Scan for the cell matching the given text and deliver its (x, y) coordinate at center. 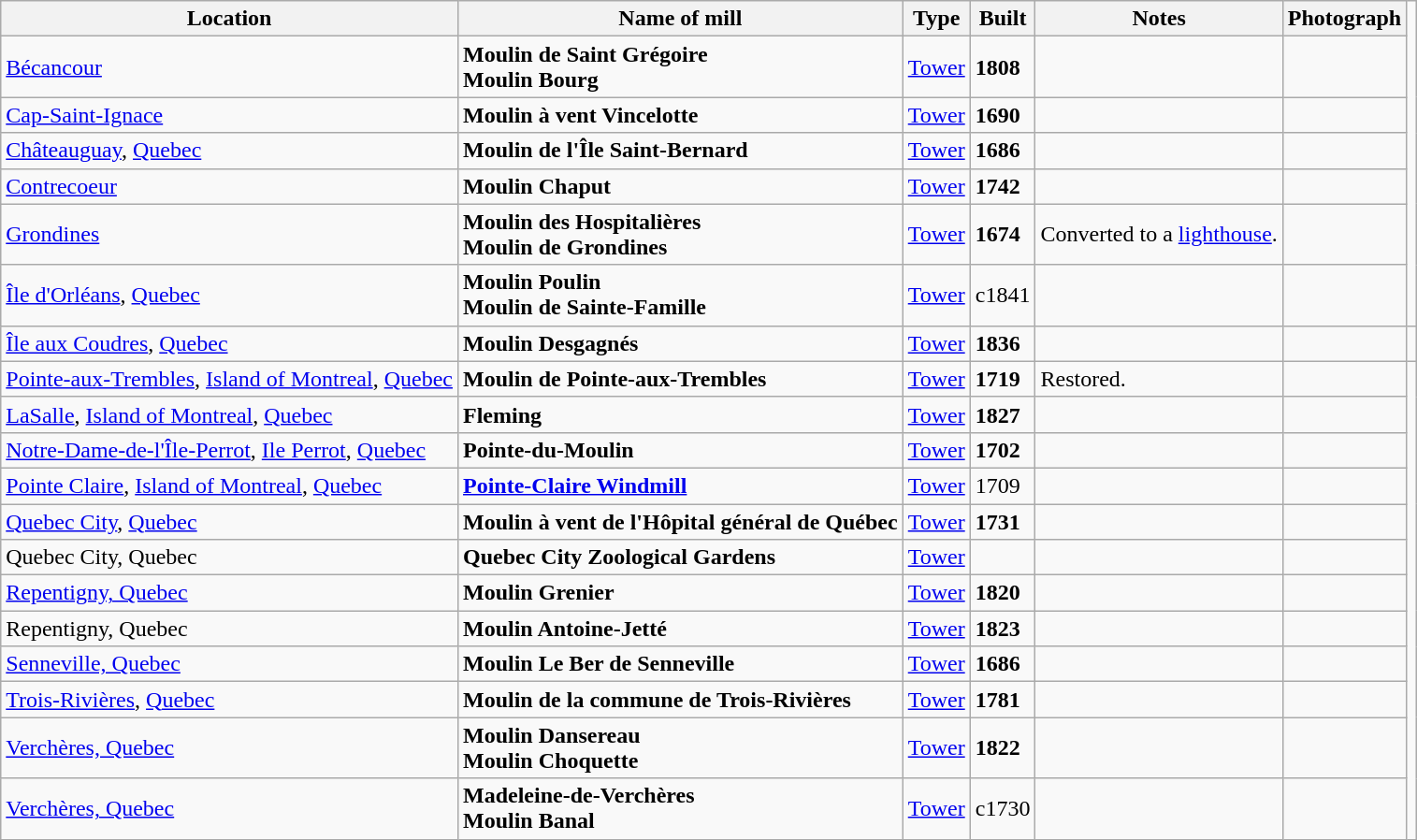
Pointe-aux-Trembles, Island of Montreal, Quebec (230, 379)
1709 (1003, 485)
Photograph (1344, 19)
Grondines (230, 234)
Madeleine-de-VerchèresMoulin Banal (680, 808)
Built (1003, 19)
Moulin à vent de l'Hôpital général de Québec (680, 521)
Name of mill (680, 19)
Quebec City Zoological Gardens (680, 558)
Cap-Saint-Ignace (230, 115)
Moulin Grenier (680, 593)
Senneville, Quebec (230, 664)
Île aux Coudres, Quebec (230, 343)
1731 (1003, 521)
Fleming (680, 414)
Moulin de Pointe-aux-Trembles (680, 379)
Moulin de l'Île Saint-Bernard (680, 151)
Moulin des HospitalièresMoulin de Grondines (680, 234)
1702 (1003, 450)
Moulin Chaput (680, 186)
Moulin Desgagnés (680, 343)
c1730 (1003, 808)
Île d'Orléans, Quebec (230, 296)
Trois-Rivières, Quebec (230, 700)
Moulin DansereauMoulin Choquette (680, 748)
1781 (1003, 700)
Location (230, 19)
Moulin à vent Vincelotte (680, 115)
1719 (1003, 379)
Restored. (1159, 379)
Converted to a lighthouse. (1159, 234)
Châteauguay, Quebec (230, 151)
1820 (1003, 593)
1823 (1003, 629)
Notes (1159, 19)
Pointe-Claire Windmill (680, 485)
Moulin Le Ber de Senneville (680, 664)
c1841 (1003, 296)
1822 (1003, 748)
1690 (1003, 115)
1742 (1003, 186)
1808 (1003, 67)
Type (936, 19)
LaSalle, Island of Montreal, Quebec (230, 414)
Contrecoeur (230, 186)
1836 (1003, 343)
Pointe-du-Moulin (680, 450)
Moulin de la commune de Trois-Rivières (680, 700)
Moulin de Saint GrégoireMoulin Bourg (680, 67)
Moulin Antoine-Jetté (680, 629)
Bécancour (230, 67)
1827 (1003, 414)
Pointe Claire, Island of Montreal, Quebec (230, 485)
1674 (1003, 234)
Moulin PoulinMoulin de Sainte-Famille (680, 296)
Notre-Dame-de-l'Île-Perrot, Ile Perrot, Quebec (230, 450)
